Provide the [x, y] coordinate of the cell's center where the given text is located.  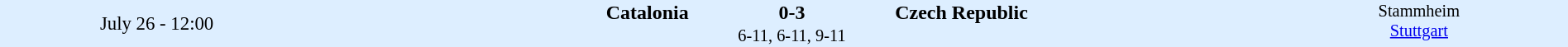
Czech Republic [1082, 12]
StammheimStuttgart [1419, 23]
Catalonia [501, 12]
0-3 [791, 12]
6-11, 6-11, 9-11 [792, 36]
July 26 - 12:00 [157, 23]
